Detect which cell encompasses the target text, then output its [X, Y] center coordinate. 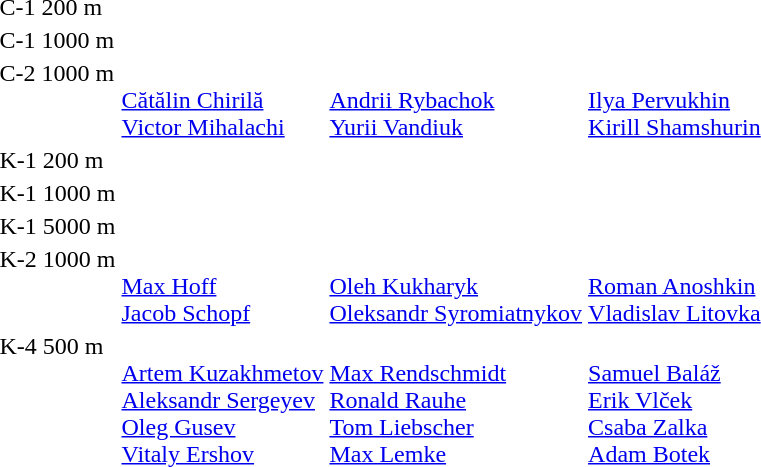
Cătălin ChirilăVictor Mihalachi [222, 100]
Max HoffJacob Schopf [222, 286]
Oleh KukharykOleksandr Syromiatnykov [456, 286]
Andrii RybachokYurii Vandiuk [456, 100]
